For the text-containing cell, return its midpoint in (x, y) coordinate format. 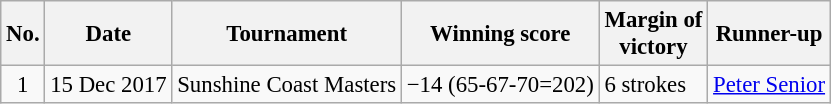
Margin ofvictory (654, 34)
Sunshine Coast Masters (287, 85)
Tournament (287, 34)
Peter Senior (770, 85)
1 (23, 85)
Runner-up (770, 34)
6 strokes (654, 85)
No. (23, 34)
Date (108, 34)
Winning score (500, 34)
−14 (65-67-70=202) (500, 85)
15 Dec 2017 (108, 85)
